Extract the [X, Y] coordinate from the center of the cell holding the provided text.  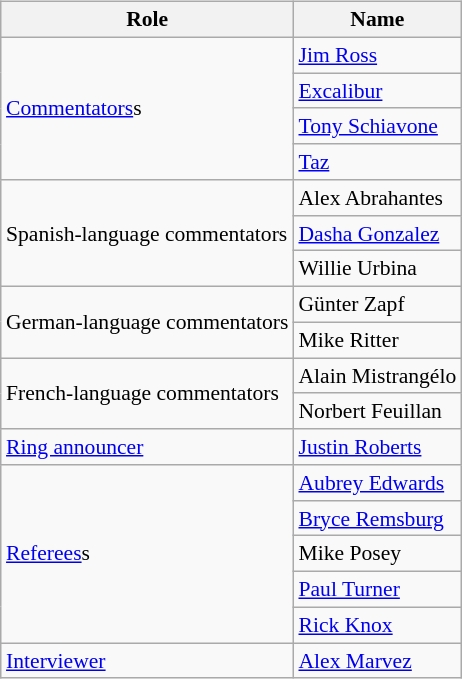
Justin Roberts [377, 447]
Alex Marvez [377, 661]
Jim Ross [377, 55]
Commentatorss [147, 108]
Tony Schiavone [377, 126]
Name [377, 20]
Alex Abrahantes [377, 198]
Rick Knox [377, 625]
Alain Mistrangélo [377, 376]
Spanish-language commentators [147, 234]
Ring announcer [147, 447]
Taz [377, 162]
Role [147, 20]
Excalibur [377, 91]
Paul Turner [377, 590]
French-language commentators [147, 394]
Norbert Feuillan [377, 411]
Willie Urbina [377, 269]
Dasha Gonzalez [377, 233]
Interviewer [147, 661]
Günter Zapf [377, 305]
Mike Ritter [377, 340]
Mike Posey [377, 554]
Aubrey Edwards [377, 483]
Bryce Remsburg [377, 518]
German-language commentators [147, 322]
Refereess [147, 554]
